For the text-containing cell, return its midpoint in (X, Y) coordinate format. 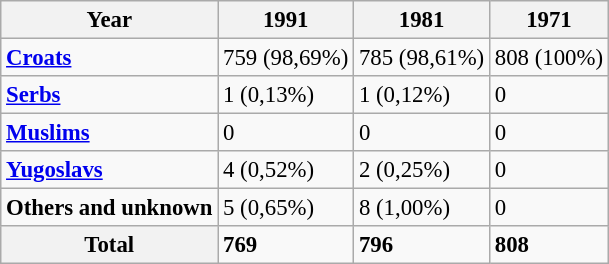
769 (286, 245)
Year (110, 20)
Serbs (110, 95)
4 (0,52%) (286, 170)
808 (100%) (550, 58)
796 (422, 245)
808 (550, 245)
1991 (286, 20)
Yugoslavs (110, 170)
Others and unknown (110, 208)
759 (98,69%) (286, 58)
1 (0,13%) (286, 95)
1 (0,12%) (422, 95)
785 (98,61%) (422, 58)
Total (110, 245)
5 (0,65%) (286, 208)
Croats (110, 58)
8 (1,00%) (422, 208)
Muslims (110, 133)
1971 (550, 20)
2 (0,25%) (422, 170)
1981 (422, 20)
